Capture the cell that displays the provided text and extract its [X, Y] central coordinate. 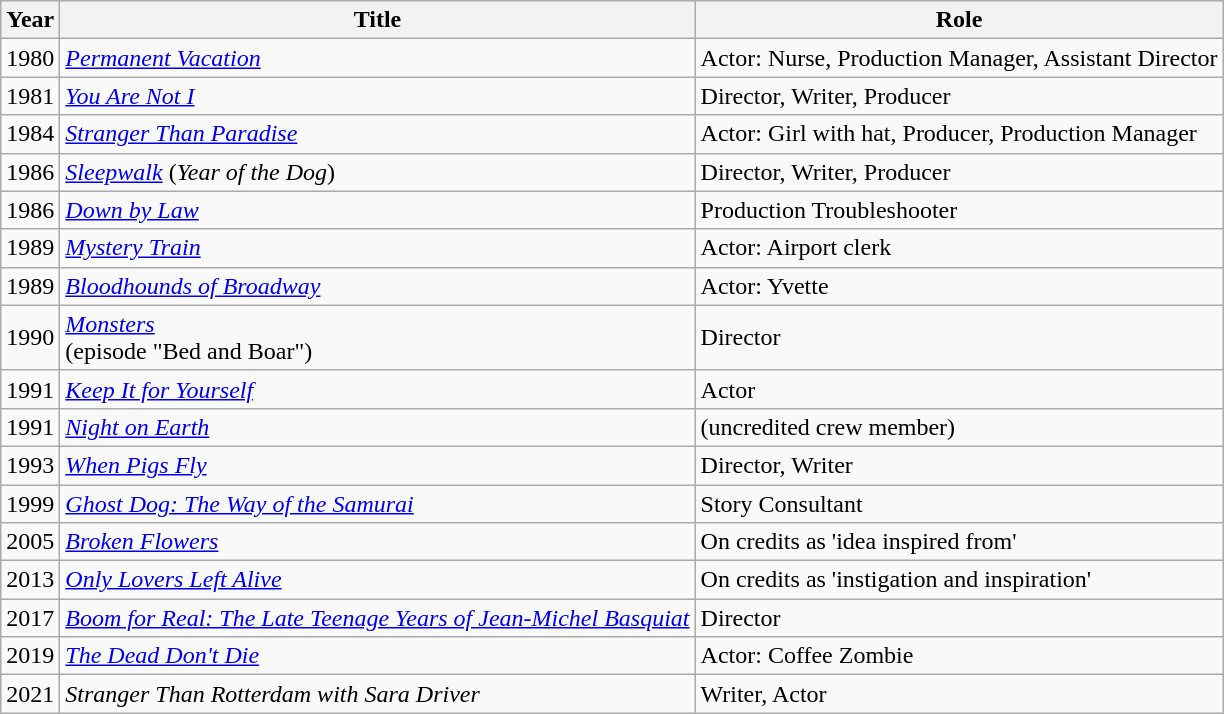
Actor: Yvette [959, 286]
On credits as 'idea inspired from' [959, 542]
Director, Writer [959, 465]
Actor: Coffee Zombie [959, 656]
Production Troubleshooter [959, 210]
Broken Flowers [378, 542]
1984 [30, 134]
You Are Not I [378, 96]
Down by Law [378, 210]
Permanent Vacation [378, 58]
Monsters(episode "Bed and Boar") [378, 338]
1999 [30, 503]
Stranger Than Paradise [378, 134]
1990 [30, 338]
2019 [30, 656]
Actor: Airport clerk [959, 248]
Writer, Actor [959, 694]
Only Lovers Left Alive [378, 580]
Year [30, 20]
2021 [30, 694]
1993 [30, 465]
Actor: Girl with hat, Producer, Production Manager [959, 134]
Title [378, 20]
Story Consultant [959, 503]
Mystery Train [378, 248]
Actor: Nurse, Production Manager, Assistant Director [959, 58]
Role [959, 20]
Bloodhounds of Broadway [378, 286]
Stranger Than Rotterdam with Sara Driver [378, 694]
Keep It for Yourself [378, 389]
Boom for Real: The Late Teenage Years of Jean-Michel Basquiat [378, 618]
Sleepwalk (Year of the Dog) [378, 172]
(uncredited crew member) [959, 427]
Night on Earth [378, 427]
2017 [30, 618]
The Dead Don't Die [378, 656]
2005 [30, 542]
On credits as 'instigation and inspiration' [959, 580]
2013 [30, 580]
Ghost Dog: The Way of the Samurai [378, 503]
When Pigs Fly [378, 465]
Actor [959, 389]
1981 [30, 96]
1980 [30, 58]
